Search for the cell housing the specified text and yield its [x, y] center coordinate. 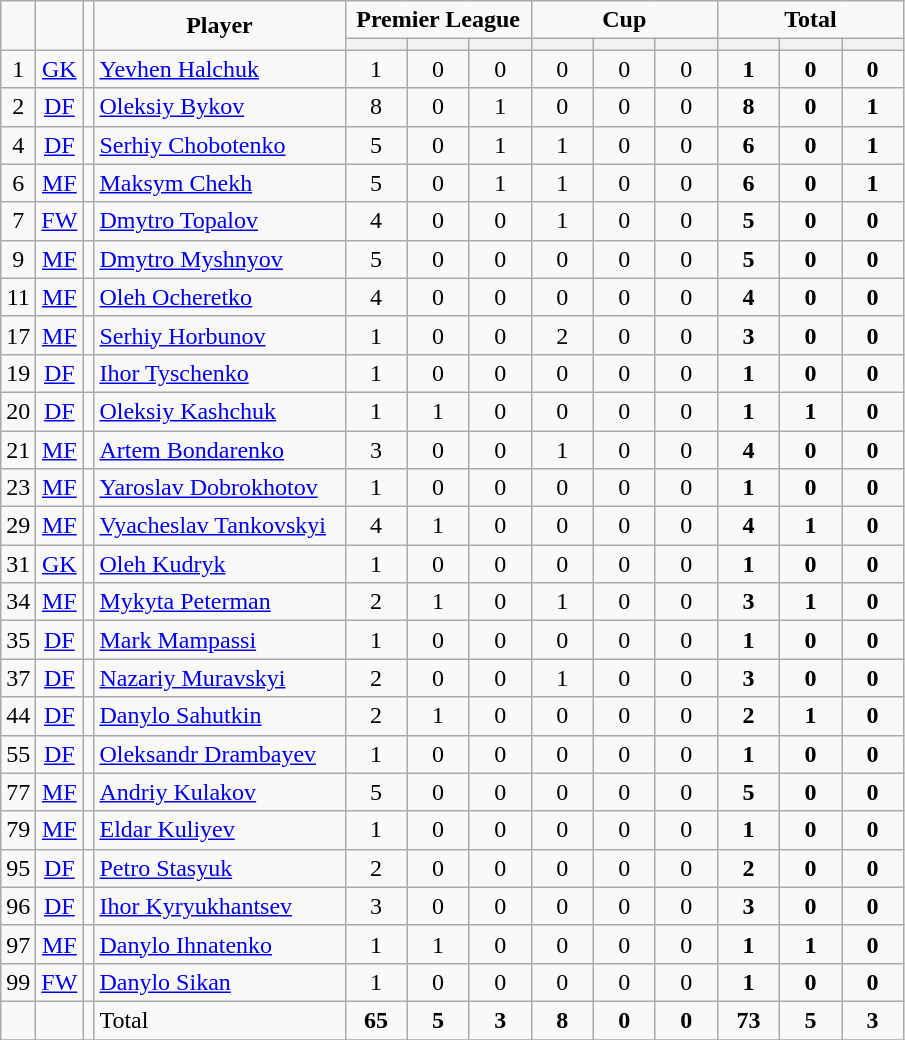
Artem Bondarenko [220, 449]
73 [748, 1020]
77 [18, 792]
Cup [624, 20]
23 [18, 488]
31 [18, 564]
Mykyta Peterman [220, 602]
Ihor Tyschenko [220, 373]
Oleh Kudryk [220, 564]
Oleksiy Kashchuk [220, 411]
Oleh Ocheretko [220, 297]
96 [18, 906]
Maksym Chekh [220, 183]
44 [18, 716]
65 [376, 1020]
99 [18, 982]
Yaroslav Dobrokhotov [220, 488]
Eldar Kuliyev [220, 830]
Andriy Kulakov [220, 792]
Vyacheslav Tankovskyi [220, 526]
97 [18, 944]
19 [18, 373]
9 [18, 259]
55 [18, 754]
Player [220, 26]
Dmytro Topalov [220, 221]
Danylo Sikan [220, 982]
Oleksandr Drambayev [220, 754]
Oleksiy Bykov [220, 107]
11 [18, 297]
37 [18, 678]
Dmytro Myshnyov [220, 259]
Petro Stasyuk [220, 868]
17 [18, 335]
29 [18, 526]
Danylo Sahutkin [220, 716]
Serhiy Chobotenko [220, 145]
Serhiy Horbunov [220, 335]
7 [18, 221]
21 [18, 449]
Premier League [438, 20]
Yevhen Halchuk [220, 69]
34 [18, 602]
Nazariy Muravskyi [220, 678]
35 [18, 640]
Danylo Ihnatenko [220, 944]
Ihor Kyryukhantsev [220, 906]
79 [18, 830]
95 [18, 868]
Mark Mampassi [220, 640]
20 [18, 411]
